Output the [x, y] coordinate of the center of the cell containing the given text.  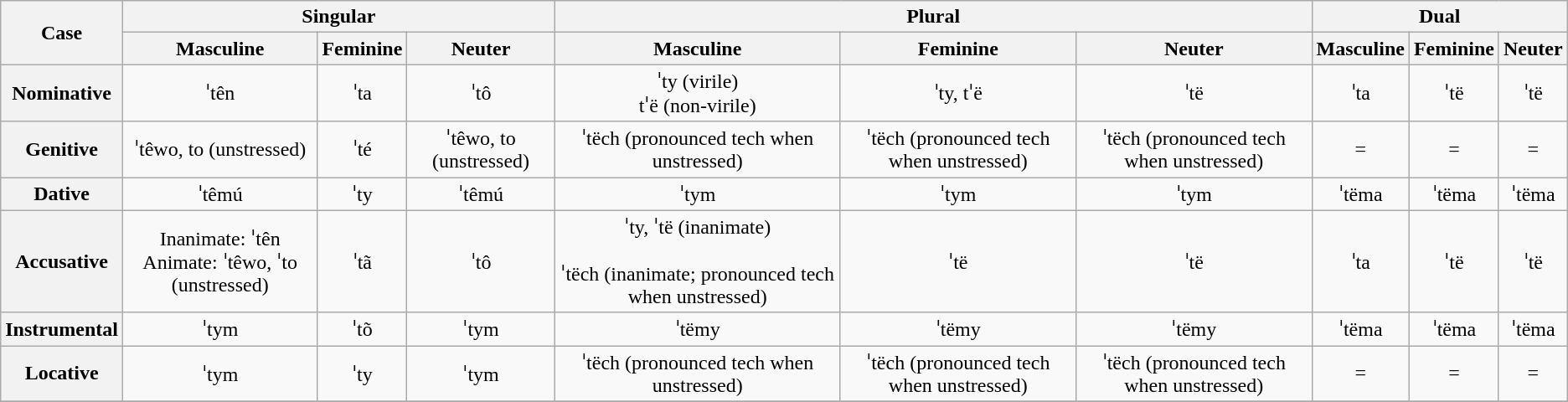
Dative [62, 194]
Instrumental [62, 329]
ˈty, ˈtë (inanimate) ˈtëch (inanimate; pronounced tech when unstressed) [697, 261]
ˈty, tˈë [958, 93]
Plural [933, 17]
Genitive [62, 149]
ˈtõ [362, 329]
Singular [338, 17]
ˈté [362, 149]
Inanimate: ˈtên Animate: ˈtêwo, ˈto (unstressed) [219, 261]
Nominative [62, 93]
Dual [1439, 17]
ˈty (virile)tˈë (non-virile) [697, 93]
ˈtã [362, 261]
Case [62, 33]
Accusative [62, 261]
Locative [62, 374]
ˈtên [219, 93]
